Determine the [X, Y] coordinate at the center of the cell enclosing the given text.  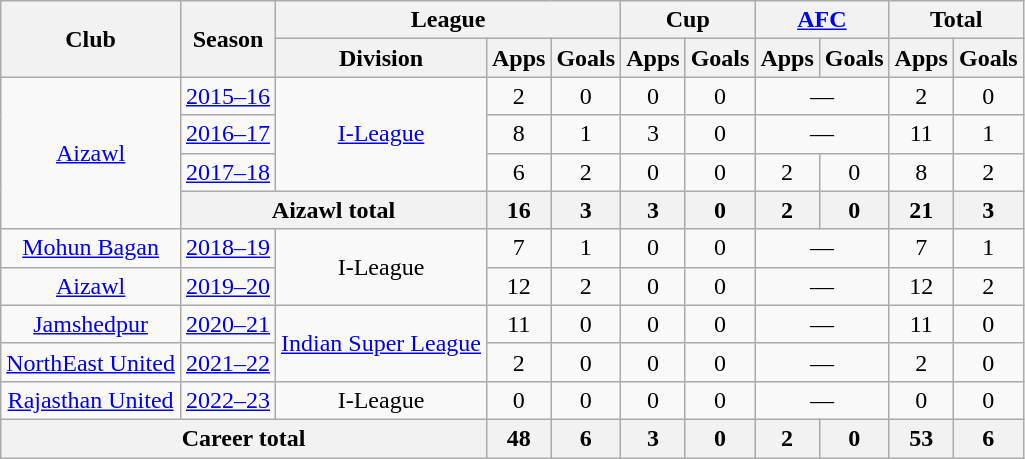
2021–22 [228, 362]
2017–18 [228, 172]
Career total [244, 438]
Division [382, 58]
Total [956, 20]
2020–21 [228, 324]
League [448, 20]
Jamshedpur [91, 324]
2016–17 [228, 134]
Aizawl total [333, 210]
Indian Super League [382, 343]
2018–19 [228, 248]
21 [921, 210]
16 [518, 210]
Cup [688, 20]
48 [518, 438]
Club [91, 39]
NorthEast United [91, 362]
AFC [822, 20]
2022–23 [228, 400]
Season [228, 39]
2019–20 [228, 286]
53 [921, 438]
Mohun Bagan [91, 248]
2015–16 [228, 96]
Rajasthan United [91, 400]
